Search for the cell housing the specified text and yield its [X, Y] center coordinate. 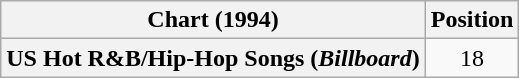
Chart (1994) [213, 20]
Position [472, 20]
18 [472, 58]
US Hot R&B/Hip-Hop Songs (Billboard) [213, 58]
